Extract the [x, y] coordinate from the center of the cell holding the provided text.  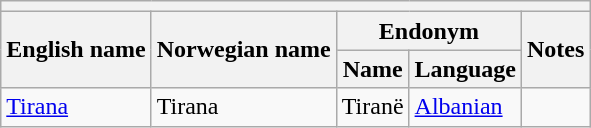
Language [465, 69]
Name [372, 69]
Notes [556, 50]
Endonym [428, 31]
Norwegian name [244, 50]
English name [76, 50]
Albanian [465, 107]
Tiranë [372, 107]
